Determine the [x, y] coordinate at the center of the cell enclosing the given text.  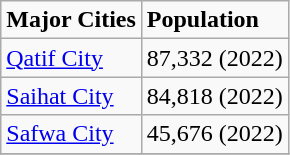
Population [214, 20]
87,332 (2022) [214, 58]
Qatif City [72, 58]
84,818 (2022) [214, 96]
45,676 (2022) [214, 134]
Major Cities [72, 20]
Safwa City [72, 134]
Saihat City [72, 96]
